Capture the cell that displays the provided text and extract its [x, y] central coordinate. 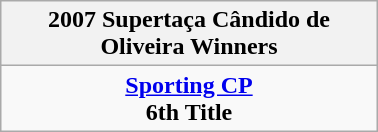
Sporting CP6th Title [189, 98]
2007 Supertaça Cândido de Oliveira Winners [189, 34]
